Search for the cell housing the specified text and yield its [X, Y] center coordinate. 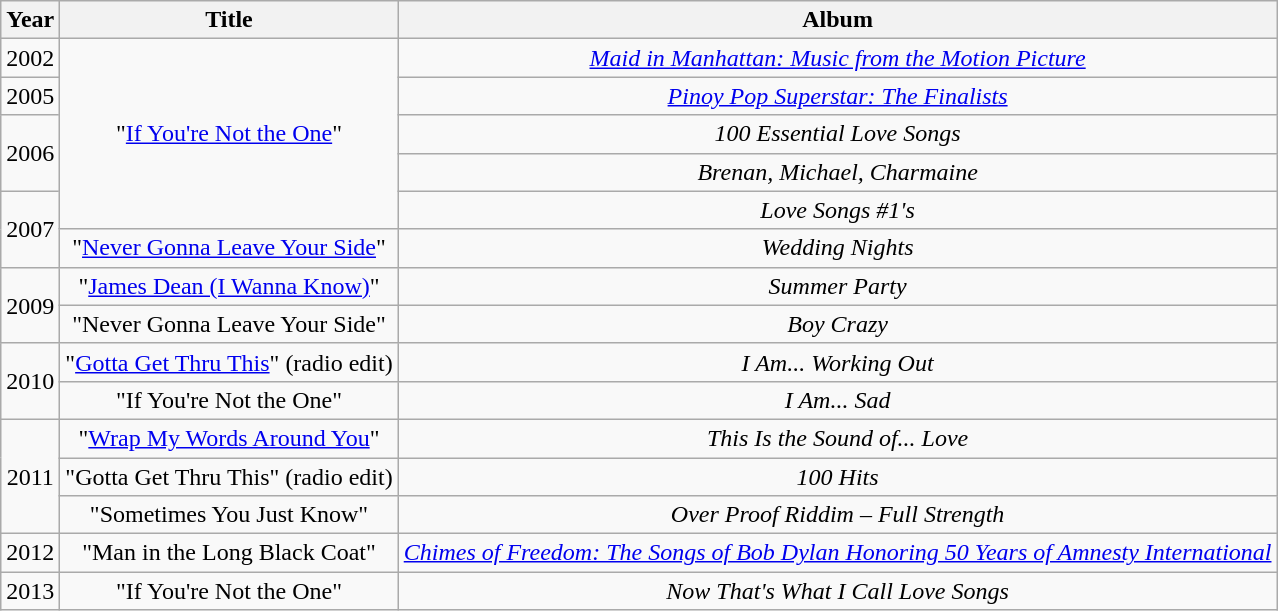
2011 [30, 476]
Chimes of Freedom: The Songs of Bob Dylan Honoring 50 Years of Amnesty International [838, 553]
2013 [30, 591]
Maid in Manhattan: Music from the Motion Picture [838, 58]
"Sometimes You Just Know" [229, 515]
100 Hits [838, 477]
Wedding Nights [838, 248]
Brenan, Michael, Charmaine [838, 172]
Love Songs #1's [838, 210]
Title [229, 20]
I Am... Sad [838, 400]
2009 [30, 305]
2012 [30, 553]
Year [30, 20]
Album [838, 20]
I Am... Working Out [838, 362]
Summer Party [838, 286]
100 Essential Love Songs [838, 134]
Pinoy Pop Superstar: The Finalists [838, 96]
2006 [30, 153]
Boy Crazy [838, 324]
"Man in the Long Black Coat" [229, 553]
2002 [30, 58]
2010 [30, 381]
Over Proof Riddim – Full Strength [838, 515]
2005 [30, 96]
2007 [30, 229]
"James Dean (I Wanna Know)" [229, 286]
This Is the Sound of... Love [838, 438]
Now That's What I Call Love Songs [838, 591]
"Wrap My Words Around You" [229, 438]
